Detect which cell encompasses the target text, then output its [x, y] center coordinate. 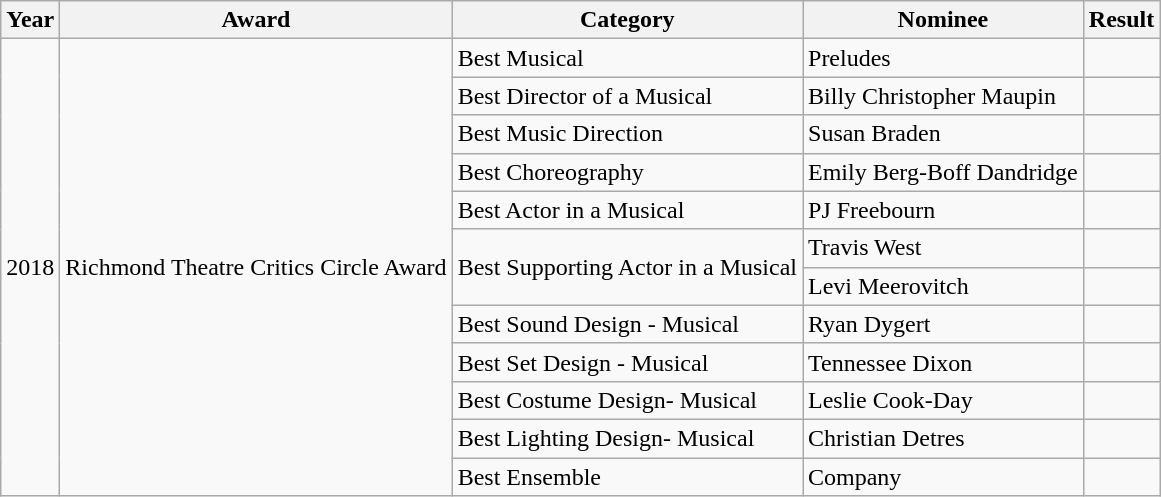
Best Supporting Actor in a Musical [627, 267]
PJ Freebourn [942, 210]
Levi Meerovitch [942, 286]
Richmond Theatre Critics Circle Award [256, 268]
Best Set Design - Musical [627, 362]
Leslie Cook-Day [942, 400]
Ryan Dygert [942, 324]
Best Sound Design - Musical [627, 324]
Susan Braden [942, 134]
Company [942, 477]
Best Ensemble [627, 477]
Nominee [942, 20]
Preludes [942, 58]
Travis West [942, 248]
Best Costume Design- Musical [627, 400]
Best Musical [627, 58]
Result [1121, 20]
Category [627, 20]
Award [256, 20]
Best Choreography [627, 172]
Billy Christopher Maupin [942, 96]
Emily Berg-Boff Dandridge [942, 172]
2018 [30, 268]
Best Actor in a Musical [627, 210]
Best Music Direction [627, 134]
Tennessee Dixon [942, 362]
Christian Detres [942, 438]
Best Director of a Musical [627, 96]
Best Lighting Design- Musical [627, 438]
Year [30, 20]
